Search for the cell housing the specified text and yield its (X, Y) center coordinate. 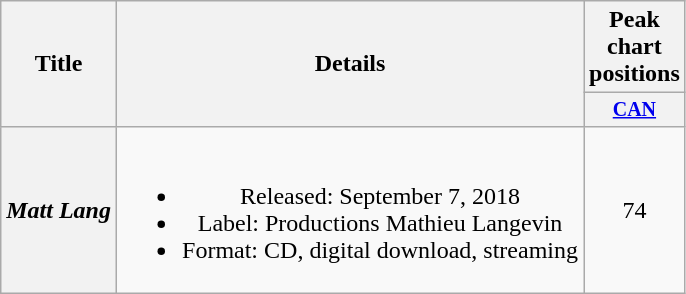
74 (635, 210)
Peak chartpositions (635, 47)
Released: September 7, 2018Label: Productions Mathieu LangevinFormat: CD, digital download, streaming (350, 210)
Matt Lang (59, 210)
Details (350, 64)
CAN (635, 110)
Title (59, 64)
